Capture the cell that displays the provided text and extract its [x, y] central coordinate. 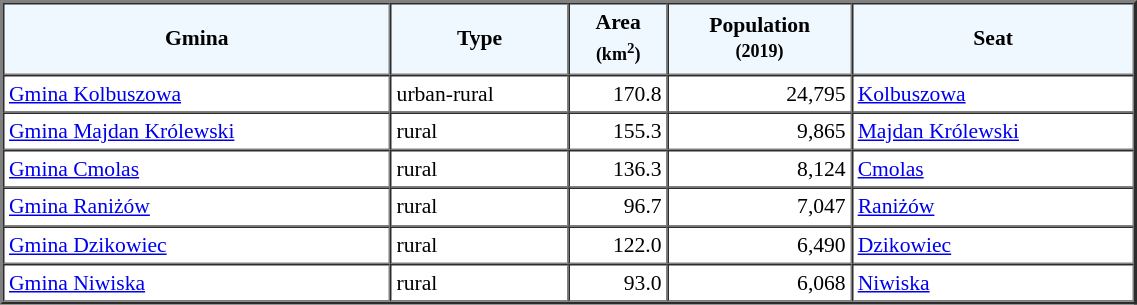
Seat [994, 38]
Area(km2) [618, 38]
Type [480, 38]
Gmina [197, 38]
6,490 [760, 245]
9,865 [760, 131]
Majdan Królewski [994, 131]
Gmina Raniżów [197, 207]
Kolbuszowa [994, 93]
170.8 [618, 93]
Gmina Cmolas [197, 169]
6,068 [760, 283]
Dzikowiec [994, 245]
96.7 [618, 207]
8,124 [760, 169]
Cmolas [994, 169]
Gmina Niwiska [197, 283]
93.0 [618, 283]
Raniżów [994, 207]
Niwiska [994, 283]
155.3 [618, 131]
24,795 [760, 93]
136.3 [618, 169]
7,047 [760, 207]
Gmina Majdan Królewski [197, 131]
Gmina Dzikowiec [197, 245]
122.0 [618, 245]
Population(2019) [760, 38]
urban-rural [480, 93]
Gmina Kolbuszowa [197, 93]
